Scan for the cell matching the given text and deliver its (X, Y) coordinate at center. 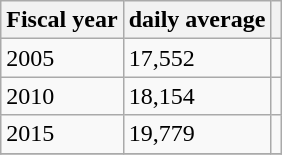
19,779 (197, 134)
Fiscal year (62, 20)
17,552 (197, 58)
2015 (62, 134)
18,154 (197, 96)
2005 (62, 58)
2010 (62, 96)
daily average (197, 20)
